Scan for the cell matching the given text and deliver its (x, y) coordinate at center. 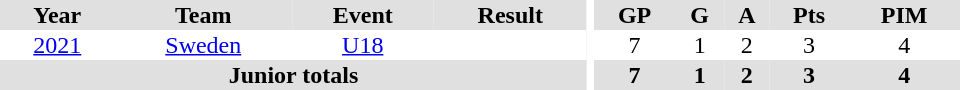
Event (363, 15)
Sweden (204, 45)
Team (204, 15)
A (747, 15)
Pts (810, 15)
2021 (58, 45)
G (700, 15)
Year (58, 15)
PIM (904, 15)
Junior totals (294, 75)
GP (635, 15)
Result (511, 15)
U18 (363, 45)
